For the text-containing cell, return its midpoint in (X, Y) coordinate format. 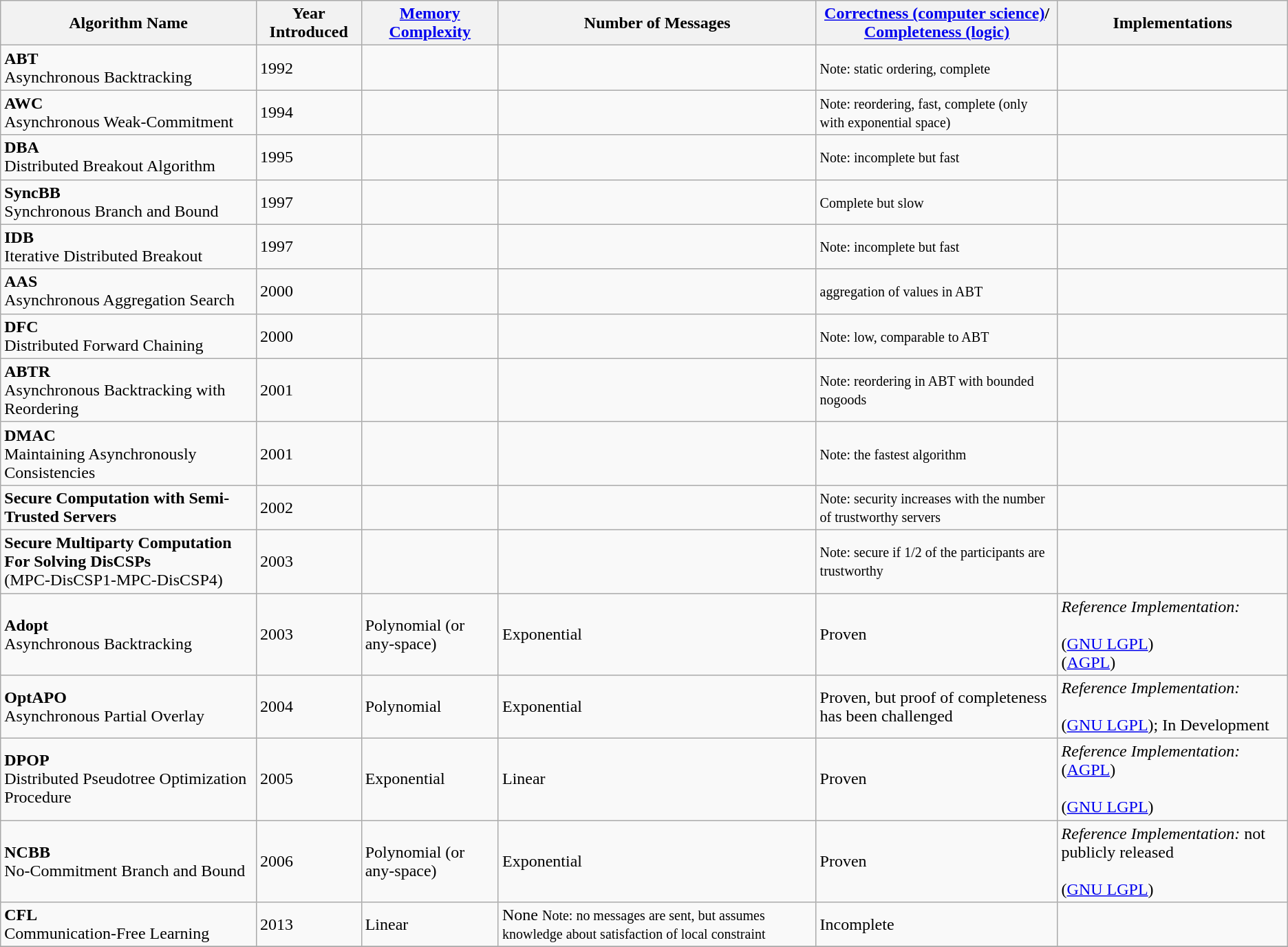
1995 (308, 157)
Complete but slow (937, 202)
Note: low, comparable to ABT (937, 336)
AASAsynchronous Aggregation Search (129, 292)
AdoptAsynchronous Backtracking (129, 634)
2013 (308, 924)
aggregation of values in ABT (937, 292)
DMACMaintaining Asynchronously Consistencies (129, 453)
Note: reordering, fast, complete (only with exponential space) (937, 113)
DFCDistributed Forward Chaining (129, 336)
None Note: no messages are sent, but assumes knowledge about satisfaction of local constraint (657, 924)
Reference Implementation: (AGPL) (GNU LGPL) (1172, 780)
Note: reordering in ABT with bounded nogoods (937, 390)
ABTAsynchronous Backtracking (129, 67)
Note: the fastest algorithm (937, 453)
Secure Multiparty Computation For Solving DisCSPs(MPC-DisCSP1-MPC-DisCSP4) (129, 561)
Incomplete (937, 924)
Proven, but proof of completeness has been challenged (937, 707)
Note: security increases with the number of trustworthy servers (937, 508)
1994 (308, 113)
SyncBBSynchronous Branch and Bound (129, 202)
Reference Implementation: (GNU LGPL); In Development (1172, 707)
Note: secure if 1/2 of the participants are trustworthy (937, 561)
2004 (308, 707)
2002 (308, 508)
Note: static ordering, complete (937, 67)
2006 (308, 861)
OptAPOAsynchronous Partial Overlay (129, 707)
DPOPDistributed Pseudotree Optimization Procedure (129, 780)
2005 (308, 780)
Number of Messages (657, 23)
Correctness (computer science)/Completeness (logic) (937, 23)
Algorithm Name (129, 23)
Secure Computation with Semi-Trusted Servers (129, 508)
ABTRAsynchronous Backtracking with Reordering (129, 390)
CFLCommunication-Free Learning (129, 924)
Year Introduced (308, 23)
Implementations (1172, 23)
Reference Implementation: not publicly released (GNU LGPL) (1172, 861)
NCBBNo-Commitment Branch and Bound (129, 861)
AWCAsynchronous Weak-Commitment (129, 113)
IDBIterative Distributed Breakout (129, 246)
Reference Implementation: (GNU LGPL) (AGPL) (1172, 634)
1992 (308, 67)
Polynomial (429, 707)
Memory Complexity (429, 23)
DBADistributed Breakout Algorithm (129, 157)
